Pinpoint the cell where the given text exists, returning its [X, Y] midpoint coordinate. 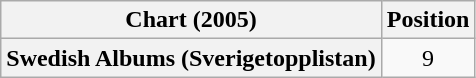
Swedish Albums (Sverigetopplistan) [191, 58]
9 [428, 58]
Chart (2005) [191, 20]
Position [428, 20]
